Locate the cell with the specified text and output its [x, y] center coordinate. 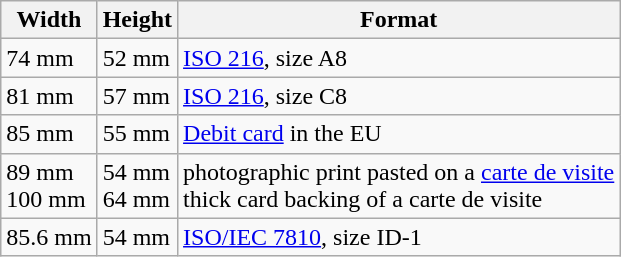
54 mm64 mm [137, 186]
Format [399, 20]
ISO/IEC 7810, size ID-1 [399, 237]
Debit card in the EU [399, 134]
55 mm [137, 134]
52 mm [137, 58]
ISO 216, size A8 [399, 58]
57 mm [137, 96]
74 mm [49, 58]
ISO 216, size C8 [399, 96]
85 mm [49, 134]
89 mm100 mm [49, 186]
54 mm [137, 237]
85.6 mm [49, 237]
photographic print pasted on a carte de visitethick card backing of a carte de visite [399, 186]
81 mm [49, 96]
Height [137, 20]
Width [49, 20]
